Identify which cell holds the provided text, then report its [X, Y] central coordinate. 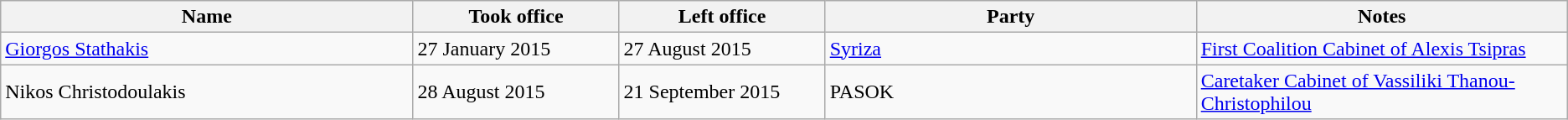
Took office [516, 17]
27 August 2015 [722, 49]
Left office [722, 17]
First Coalition Cabinet of Alexis Tsipras [1382, 49]
27 January 2015 [516, 49]
21 September 2015 [722, 92]
Notes [1382, 17]
PASOK [1010, 92]
Syriza [1010, 49]
Party [1010, 17]
Nikos Christodoulakis [207, 92]
Giorgos Stathakis [207, 49]
Caretaker Cabinet of Vassiliki Thanou-Christophilou [1382, 92]
Name [207, 17]
28 August 2015 [516, 92]
